Identify which cell holds the provided text, then report its (x, y) central coordinate. 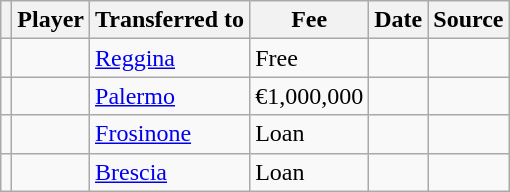
Source (468, 20)
Free (310, 58)
Fee (310, 20)
Transferred to (170, 20)
€1,000,000 (310, 96)
Reggina (170, 58)
Date (398, 20)
Player (51, 20)
Frosinone (170, 134)
Brescia (170, 172)
Palermo (170, 96)
